Output the (x, y) coordinate of the center of the cell containing the given text.  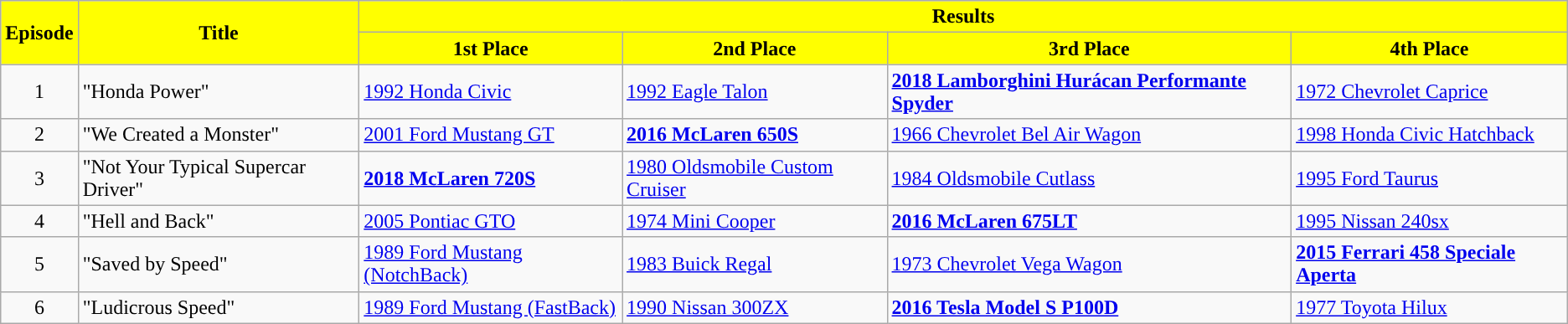
1984 Oldsmobile Cutlass (1089, 177)
2 (39, 135)
5 (39, 265)
"Ludicrous Speed" (219, 307)
Title (219, 33)
"Not Your Typical Supercar Driver" (219, 177)
1977 Toyota Hilux (1430, 307)
2015 Ferrari 458 Speciale Aperta (1430, 265)
1972 Chevrolet Caprice (1430, 92)
2005 Pontiac GTO (491, 221)
1992 Eagle Talon (755, 92)
2016 McLaren 650S (755, 135)
1st Place (491, 49)
"Hell and Back" (219, 221)
2016 Tesla Model S P100D (1089, 307)
2018 Lamborghini Hurácan Performante Spyder (1089, 92)
2018 McLaren 720S (491, 177)
4th Place (1430, 49)
1998 Honda Civic Hatchback (1430, 135)
1992 Honda Civic (491, 92)
Results (963, 17)
1966 Chevrolet Bel Air Wagon (1089, 135)
3rd Place (1089, 49)
1989 Ford Mustang (NotchBack) (491, 265)
4 (39, 221)
1974 Mini Cooper (755, 221)
1995 Ford Taurus (1430, 177)
Episode (39, 33)
"Honda Power" (219, 92)
1995 Nissan 240sx (1430, 221)
6 (39, 307)
1 (39, 92)
1983 Buick Regal (755, 265)
2001 Ford Mustang GT (491, 135)
1973 Chevrolet Vega Wagon (1089, 265)
1980 Oldsmobile Custom Cruiser (755, 177)
3 (39, 177)
2nd Place (755, 49)
"We Created a Monster" (219, 135)
"Saved by Speed" (219, 265)
1989 Ford Mustang (FastBack) (491, 307)
2016 McLaren 675LT (1089, 221)
1990 Nissan 300ZX (755, 307)
